Capture the cell that displays the provided text and extract its (X, Y) central coordinate. 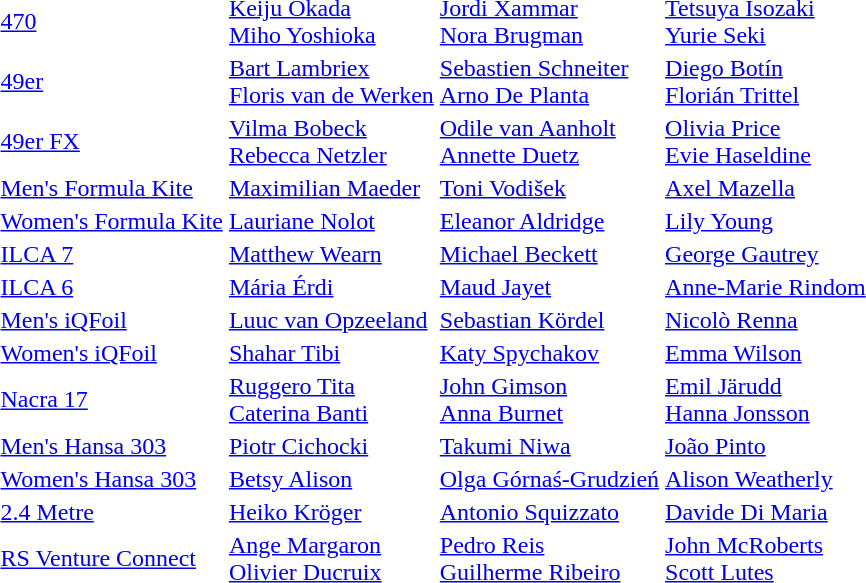
Olga Górnaś-Grudzień (549, 479)
Vilma BobeckRebecca Netzler (331, 142)
Takumi Niwa (549, 446)
Ruggero TitaCaterina Banti (331, 400)
Michael Beckett (549, 254)
Antonio Squizzato (549, 512)
Toni Vodišek (549, 188)
Katy Spychakov (549, 353)
Matthew Wearn (331, 254)
Maud Jayet (549, 287)
Shahar Tibi (331, 353)
Betsy Alison (331, 479)
Sebastien SchneiterArno De Planta (549, 82)
Luuc van Opzeeland (331, 320)
Eleanor Aldridge (549, 221)
Mária Érdi (331, 287)
Heiko Kröger (331, 512)
Piotr Cichocki (331, 446)
Odile van AanholtAnnette Duetz (549, 142)
John GimsonAnna Burnet (549, 400)
Maximilian Maeder (331, 188)
Lauriane Nolot (331, 221)
Bart LambriexFloris van de Werken (331, 82)
Sebastian Kördel (549, 320)
